Output the (X, Y) coordinate of the center of the cell containing the given text.  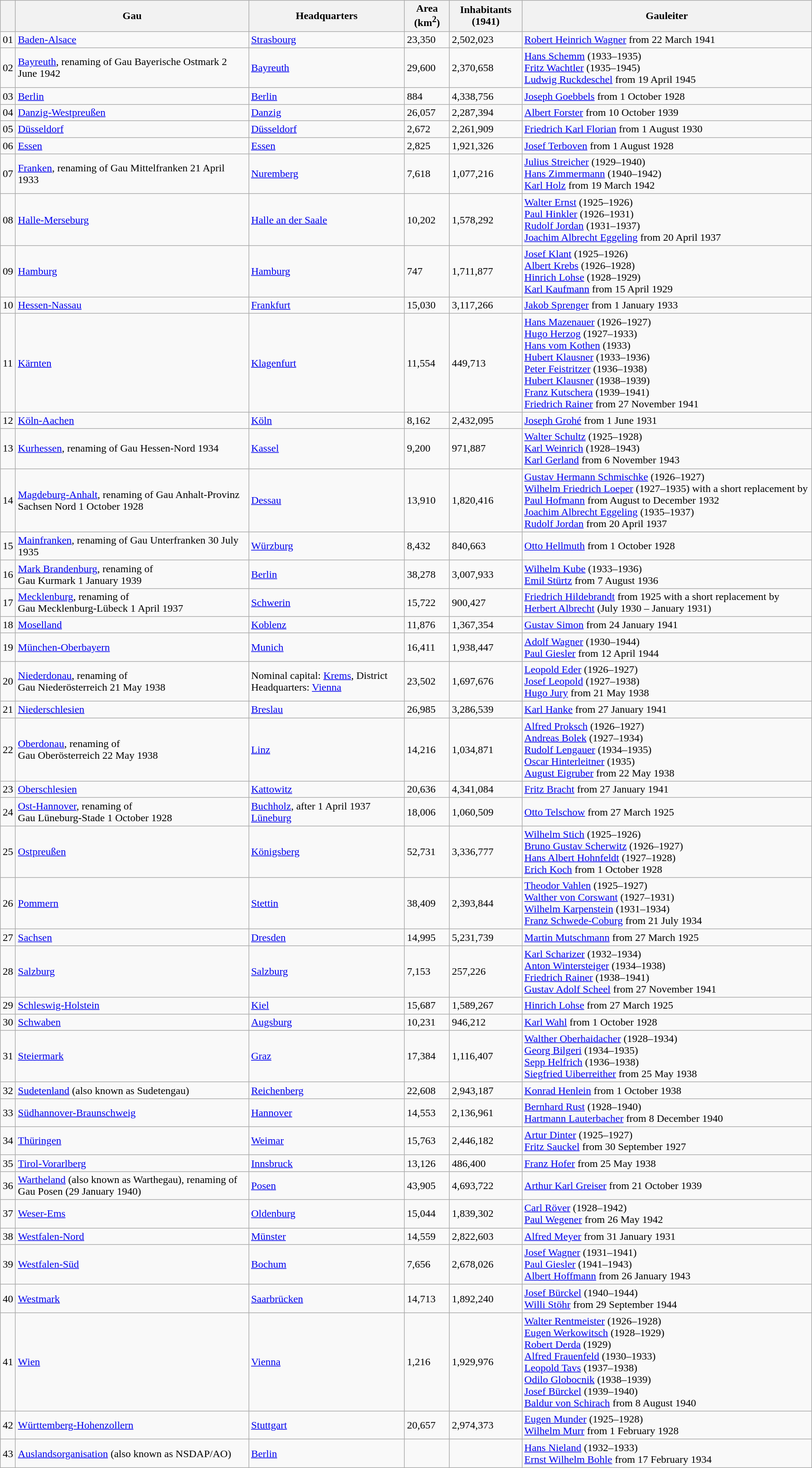
8,162 (427, 420)
2,502,023 (486, 39)
23,502 (427, 681)
1,578,292 (486, 220)
Bayreuth (326, 68)
11,876 (427, 625)
19 (8, 647)
Würzburg (326, 546)
03 (8, 96)
Franken, renaming of Gau Mittelfranken 21 April 1933 (132, 174)
41 (8, 1362)
Bochum (326, 1265)
Nuremberg (326, 174)
Schwaben (132, 1022)
Kärnten (132, 363)
10,231 (427, 1022)
884 (427, 96)
14,559 (427, 1236)
22,608 (427, 1090)
2,974,373 (486, 1425)
3,117,266 (486, 305)
Schwerin (326, 602)
Josef Klant (1925–1926)Albert Krebs (1926–1928)Hinrich Lohse (1928–1929)Karl Kaufmann from 15 April 1929 (667, 272)
Gau (132, 16)
38,278 (427, 574)
Bernhard Rust (1928–1940)Hartmann Lauterbacher from 8 December 1940 (667, 1112)
1,060,509 (486, 812)
16,411 (427, 647)
1,034,871 (486, 750)
3,007,933 (486, 574)
747 (427, 272)
Otto Hellmuth from 1 October 1928 (667, 546)
1,820,416 (486, 500)
1,367,354 (486, 625)
Westfalen-Nord (132, 1236)
486,400 (486, 1163)
7,618 (427, 174)
18 (8, 625)
Danzig-Westpreußen (132, 112)
Magdeburg-Anhalt, renaming of Gau Anhalt-Provinz Sachsen Nord 1 October 1928 (132, 500)
24 (8, 812)
40 (8, 1299)
1,892,240 (486, 1299)
7,153 (427, 972)
Karl Scharizer (1932–1934)Anton Wintersteiger (1934–1938)Friedrich Rainer (1938–1941)Gustav Adolf Scheel from 27 November 1941 (667, 972)
Danzig (326, 112)
4,341,084 (486, 790)
Dresden (326, 937)
Alfred Meyer from 31 January 1931 (667, 1236)
257,226 (486, 972)
20 (8, 681)
26,057 (427, 112)
Theodor Vahlen (1925–1927)Walther von Corswant (1927–1931)Wilhelm Karpenstein (1931–1934)Franz Schwede-Coburg from 21 July 1934 (667, 903)
Martin Mutschmann from 27 March 1925 (667, 937)
27 (8, 937)
Hinrich Lohse from 27 March 1925 (667, 1006)
Oberdonau, renaming ofGau Oberösterreich 22 May 1938 (132, 750)
Friedrich Hildebrandt from 1925 with a short replacement by Herbert Albrecht (July 1930 – January 1931) (667, 602)
Arthur Karl Greiser from 21 October 1939 (667, 1185)
Hans Schemm (1933–1935)Fritz Wachtler (1935–1945)Ludwig Ruckdeschel from 19 April 1945 (667, 68)
8,432 (427, 546)
München-Oberbayern (132, 647)
Frankfurt (326, 305)
2,446,182 (486, 1141)
Hessen-Nassau (132, 305)
Eugen Munder (1925–1928)Wilhelm Murr from 1 February 1928 (667, 1425)
Weser-Ems (132, 1214)
Robert Heinrich Wagner from 22 March 1941 (667, 39)
Josef Wagner (1931–1941)Paul Giesler (1941–1943)Albert Hoffmann from 26 January 1943 (667, 1265)
14 (8, 500)
23,350 (427, 39)
29,600 (427, 68)
Kassel (326, 449)
Josef Bürckel (1940–1944)Willi Stöhr from 29 September 1944 (667, 1299)
Vienna (326, 1362)
Weimar (326, 1141)
2,432,095 (486, 420)
Baden-Alsace (132, 39)
18,006 (427, 812)
16 (8, 574)
Steiermark (132, 1056)
10 (8, 305)
15,030 (427, 305)
Hans Nieland (1932–1933)Ernst Wilhelm Bohle from 17 February 1934 (667, 1453)
Mainfranken, renaming of Gau Unterfranken 30 July 1935 (132, 546)
Kattowitz (326, 790)
Halle-Merseburg (132, 220)
Halle an der Saale (326, 220)
Wilhelm Kube (1933–1936)Emil Stürtz from 7 August 1936 (667, 574)
Headquarters (326, 16)
25 (8, 852)
971,887 (486, 449)
9,200 (427, 449)
Buchholz, after 1 April 1937 Lüneburg (326, 812)
Münster (326, 1236)
Niederschlesien (132, 710)
34 (8, 1141)
1,938,447 (486, 647)
15,687 (427, 1006)
Koblenz (326, 625)
3,336,777 (486, 852)
Nominal capital: Krems, District Headquarters: Vienna (326, 681)
Augsburg (326, 1022)
Karl Wahl from 1 October 1928 (667, 1022)
900,427 (486, 602)
Pommern (132, 903)
33 (8, 1112)
1,697,676 (486, 681)
Südhannover-Braunschweig (132, 1112)
15,763 (427, 1141)
Wilhelm Stich (1925–1926)Bruno Gustav Scherwitz (1926–1927)Hans Albert Hohnfeldt (1927–1928)Erich Koch from 1 October 1928 (667, 852)
2,678,026 (486, 1265)
4,693,722 (486, 1185)
Otto Telschow from 27 March 1925 (667, 812)
38,409 (427, 903)
07 (8, 174)
13 (8, 449)
35 (8, 1163)
Fritz Bracht from 27 January 1941 (667, 790)
Hannover (326, 1112)
37 (8, 1214)
36 (8, 1185)
Graz (326, 1056)
Thüringen (132, 1141)
449,713 (486, 363)
Artur Dinter (1925–1927)Fritz Sauckel from 30 September 1927 (667, 1141)
31 (8, 1056)
01 (8, 39)
08 (8, 220)
Westmark (132, 1299)
Württemberg-Hohenzollern (132, 1425)
38 (8, 1236)
10,202 (427, 220)
4,338,756 (486, 96)
Moselland (132, 625)
Inhabitants (1941) (486, 16)
Breslau (326, 710)
43,905 (427, 1185)
2,261,909 (486, 129)
2,136,961 (486, 1112)
20,636 (427, 790)
Walter Schultz (1925–1928)Karl Weinrich (1928–1943)Karl Gerland from 6 November 1943 (667, 449)
2,943,187 (486, 1090)
Julius Streicher (1929–1940)Hans Zimmermann (1940–1942)Karl Holz from 19 March 1942 (667, 174)
2,287,394 (486, 112)
06 (8, 146)
12 (8, 420)
Alfred Proksch (1926–1927) Andreas Bolek (1927–1934)Rudolf Lengauer (1934–1935)Oscar Hinterleitner (1935)August Eigruber from 22 May 1938 (667, 750)
Karl Hanke from 27 January 1941 (667, 710)
2,672 (427, 129)
Oberschlesien (132, 790)
20,657 (427, 1425)
26 (8, 903)
11 (8, 363)
09 (8, 272)
2,822,603 (486, 1236)
Munich (326, 647)
1,929,976 (486, 1362)
26,985 (427, 710)
Innsbruck (326, 1163)
11,554 (427, 363)
1,116,407 (486, 1056)
Linz (326, 750)
13,910 (427, 500)
Josef Terboven from 1 August 1928 (667, 146)
17,384 (427, 1056)
Jakob Sprenger from 1 January 1933 (667, 305)
23 (8, 790)
Dessau (326, 500)
Königsberg (326, 852)
Ostpreußen (132, 852)
13,126 (427, 1163)
Leopold Eder (1926–1927)Josef Leopold (1927–1938)Hugo Jury from 21 May 1938 (667, 681)
28 (8, 972)
Konrad Henlein from 1 October 1938 (667, 1090)
2,393,844 (486, 903)
Stettin (326, 903)
14,713 (427, 1299)
2,825 (427, 146)
29 (8, 1006)
1,216 (427, 1362)
5,231,739 (486, 937)
1,589,267 (486, 1006)
Auslandsorganisation (also known as NSDAP/AO) (132, 1453)
Mecklenburg, renaming ofGau Mecklenburg-Lübeck 1 April 1937 (132, 602)
840,663 (486, 546)
Tirol-Vorarlberg (132, 1163)
Bayreuth, renaming of Gau Bayerische Ostmark 2 June 1942 (132, 68)
Franz Hofer from 25 May 1938 (667, 1163)
Joseph Grohé from 1 June 1931 (667, 420)
1,077,216 (486, 174)
Posen (326, 1185)
Walther Oberhaidacher (1928–1934)Georg Bilgeri (1934–1935)Sepp Helfrich (1936–1938)Siegfried Uiberreither from 25 May 1938 (667, 1056)
30 (8, 1022)
Kiel (326, 1006)
52,731 (427, 852)
Albert Forster from 10 October 1939 (667, 112)
Wien (132, 1362)
Friedrich Karl Florian from 1 August 1930 (667, 129)
Saarbrücken (326, 1299)
Niederdonau, renaming ofGau Niederösterreich 21 May 1938 (132, 681)
Oldenburg (326, 1214)
Klagenfurt (326, 363)
Reichenberg (326, 1090)
Joseph Goebbels from 1 October 1928 (667, 96)
04 (8, 112)
Sudetenland (also known as Sudetengau) (132, 1090)
14,216 (427, 750)
02 (8, 68)
05 (8, 129)
Kurhessen, renaming of Gau Hessen-Nord 1934 (132, 449)
Gustav Simon from 24 January 1941 (667, 625)
22 (8, 750)
1,921,326 (486, 146)
15 (8, 546)
Mark Brandenburg, renaming ofGau Kurmark 1 January 1939 (132, 574)
Strasbourg (326, 39)
946,212 (486, 1022)
Schleswig-Holstein (132, 1006)
1,711,877 (486, 272)
Köln (326, 420)
3,286,539 (486, 710)
Wartheland (also known as Warthegau), renaming of Gau Posen (29 January 1940) (132, 1185)
Westfalen-Süd (132, 1265)
Sachsen (132, 937)
1,839,302 (486, 1214)
21 (8, 710)
32 (8, 1090)
17 (8, 602)
Gauleiter (667, 16)
Köln-Aachen (132, 420)
14,553 (427, 1112)
Walter Ernst (1925–1926)Paul Hinkler (1926–1931)Rudolf Jordan (1931–1937)Joachim Albrecht Eggeling from 20 April 1937 (667, 220)
39 (8, 1265)
14,995 (427, 937)
15,722 (427, 602)
43 (8, 1453)
Ost-Hannover, renaming ofGau Lüneburg-Stade 1 October 1928 (132, 812)
7,656 (427, 1265)
2,370,658 (486, 68)
Stuttgart (326, 1425)
15,044 (427, 1214)
42 (8, 1425)
Area (km2) (427, 16)
Carl Röver (1928–1942)Paul Wegener from 26 May 1942 (667, 1214)
Adolf Wagner (1930–1944)Paul Giesler from 12 April 1944 (667, 647)
